Return [x, y] of the center of cell containing provided text 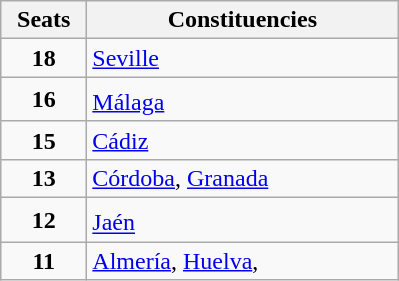
13 [44, 178]
12 [44, 220]
Seats [44, 20]
Málaga [242, 100]
16 [44, 100]
Jaén [242, 220]
Seville [242, 58]
Cádiz [242, 140]
Constituencies [242, 20]
Almería, Huelva, [242, 261]
15 [44, 140]
18 [44, 58]
Córdoba, Granada [242, 178]
11 [44, 261]
